Pinpoint the cell where the given text exists, returning its [X, Y] midpoint coordinate. 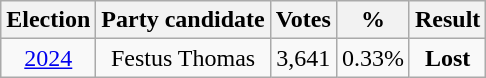
Votes [303, 20]
% [372, 20]
Election [48, 20]
Party candidate [183, 20]
Result [447, 20]
Lost [447, 58]
0.33% [372, 58]
2024 [48, 58]
Festus Thomas [183, 58]
3,641 [303, 58]
